Return the [X, Y] coordinate for the center point of the cell that contains the specified text.  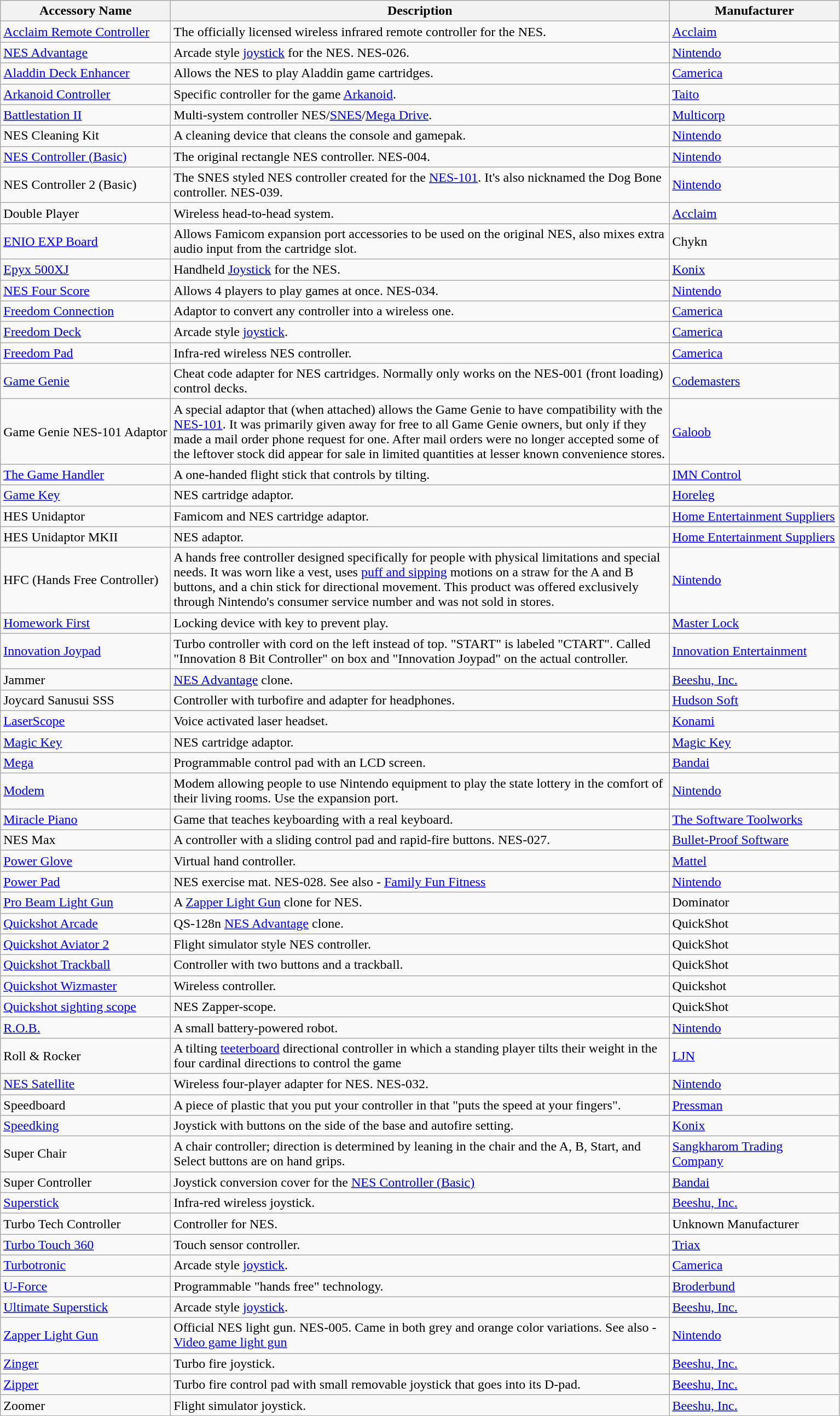
Joystick with buttons on the side of the base and autofire setting. [420, 1126]
IMN Control [754, 475]
ENIO EXP Board [85, 241]
Description [420, 11]
Famicom and NES cartridge adaptor. [420, 516]
Mattel [754, 861]
The officially licensed wireless infrared remote controller for the NES. [420, 32]
NES Four Score [85, 291]
NES Controller (Basic) [85, 157]
Super Chair [85, 1154]
Wireless head-to-head system. [420, 213]
Codemasters [754, 381]
Wireless controller. [420, 986]
HES Unidaptor [85, 516]
Freedom Pad [85, 353]
Quickshot Trackball [85, 965]
LJN [754, 1055]
A chair controller; direction is determined by leaning in the chair and the A, B, Start, and Select buttons are on hand grips. [420, 1154]
Zinger [85, 1363]
The original rectangle NES controller. NES-004. [420, 157]
Broderbund [754, 1286]
Flight simulator joystick. [420, 1405]
Konami [754, 721]
Cheat code adapter for NES cartridges. Normally only works on the NES-001 (front loading) control decks. [420, 381]
Superstick [85, 1203]
Speedking [85, 1126]
Game that teaches keyboarding with a real keyboard. [420, 819]
Ultimate Superstick [85, 1307]
NES Advantage clone. [420, 679]
Zapper Light Gun [85, 1336]
NES Max [85, 840]
Freedom Connection [85, 311]
Infra-red wireless NES controller. [420, 353]
Speedboard [85, 1105]
Power Pad [85, 882]
Roll & Rocker [85, 1055]
Quickshot Wizmaster [85, 986]
Programmable control pad with an LCD screen. [420, 763]
Battlestation II [85, 115]
Pro Beam Light Gun [85, 903]
Quickshot sighting scope [85, 1007]
Touch sensor controller. [420, 1245]
Programmable "hands free" technology. [420, 1286]
Double Player [85, 213]
Freedom Deck [85, 332]
Master Lock [754, 623]
Modem allowing people to use Nintendo equipment to play the state lottery in the comfort of their living rooms. Use the expansion port. [420, 791]
Triax [754, 1245]
Jammer [85, 679]
Multi-system controller NES/SNES/Mega Drive. [420, 115]
Mega [85, 763]
Arcade style joystick for the NES. NES-026. [420, 53]
Turbo Tech Controller [85, 1224]
The SNES styled NES controller created for the NES-101. It's also nicknamed the Dog Bone controller. NES-039. [420, 185]
The Game Handler [85, 475]
Unknown Manufacturer [754, 1224]
Super Controller [85, 1182]
NES Advantage [85, 53]
NES Zapper-scope. [420, 1007]
HES Unidaptor MKII [85, 537]
Infra-red wireless joystick. [420, 1203]
NES adaptor. [420, 537]
Epyx 500XJ [85, 269]
Allows the NES to play Aladdin game cartridges. [420, 73]
Flight simulator style NES controller. [420, 944]
Controller with turbofire and adapter for headphones. [420, 700]
The Software Toolworks [754, 819]
Joycard Sanusui SSS [85, 700]
Controller for NES. [420, 1224]
Controller with two buttons and a trackball. [420, 965]
Zoomer [85, 1405]
Locking device with key to prevent play. [420, 623]
Innovation Entertainment [754, 651]
NES Cleaning Kit [85, 136]
Horeleg [754, 495]
Virtual hand controller. [420, 861]
Game Genie NES-101 Adaptor [85, 431]
Zipper [85, 1384]
A cleaning device that cleans the console and gamepak. [420, 136]
Acclaim Remote Controller [85, 32]
Specific controller for the game Arkanoid. [420, 94]
Manufacturer [754, 11]
NES Satellite [85, 1084]
Official NES light gun. NES-005. Came in both grey and orange color variations. See also - Video game light gun [420, 1336]
Power Glove [85, 861]
Quickshot Arcade [85, 923]
NES Controller 2 (Basic) [85, 185]
U-Force [85, 1286]
Turbo fire joystick. [420, 1363]
Aladdin Deck Enhancer [85, 73]
Modem [85, 791]
Innovation Joypad [85, 651]
Dominator [754, 903]
A small battery-powered robot. [420, 1027]
Voice activated laser headset. [420, 721]
Wireless four-player adapter for NES. NES-032. [420, 1084]
Galoob [754, 431]
Handheld Joystick for the NES. [420, 269]
A piece of plastic that you put your controller in that "puts the speed at your fingers". [420, 1105]
Allows 4 players to play games at once. NES-034. [420, 291]
Arkanoid Controller [85, 94]
Adaptor to convert any controller into a wireless one. [420, 311]
Taito [754, 94]
Accessory Name [85, 11]
Sangkharom Trading Company [754, 1154]
Hudson Soft [754, 700]
R.O.B. [85, 1027]
Quickshot Aviator 2 [85, 944]
Chykn [754, 241]
Multicorp [754, 115]
NES exercise mat. NES-028. See also - Family Fun Fitness [420, 882]
A Zapper Light Gun clone for NES. [420, 903]
A one-handed flight stick that controls by tilting. [420, 475]
Game Genie [85, 381]
Turbo Touch 360 [85, 1245]
Quickshot [754, 986]
Joystick conversion cover for the NES Controller (Basic) [420, 1182]
Homework First [85, 623]
Turbotronic [85, 1265]
QS-128n NES Advantage clone. [420, 923]
Turbo fire control pad with small removable joystick that goes into its D-pad. [420, 1384]
A controller with a sliding control pad and rapid-fire buttons. NES-027. [420, 840]
HFC (Hands Free Controller) [85, 580]
Bullet-Proof Software [754, 840]
Allows Famicom expansion port accessories to be used on the original NES, also mixes extra audio input from the cartridge slot. [420, 241]
Game Key [85, 495]
LaserScope [85, 721]
Miracle Piano [85, 819]
A tilting teeterboard directional controller in which a standing player tilts their weight in the four cardinal directions to control the game [420, 1055]
Pressman [754, 1105]
